For the text-containing cell, return its midpoint in (x, y) coordinate format. 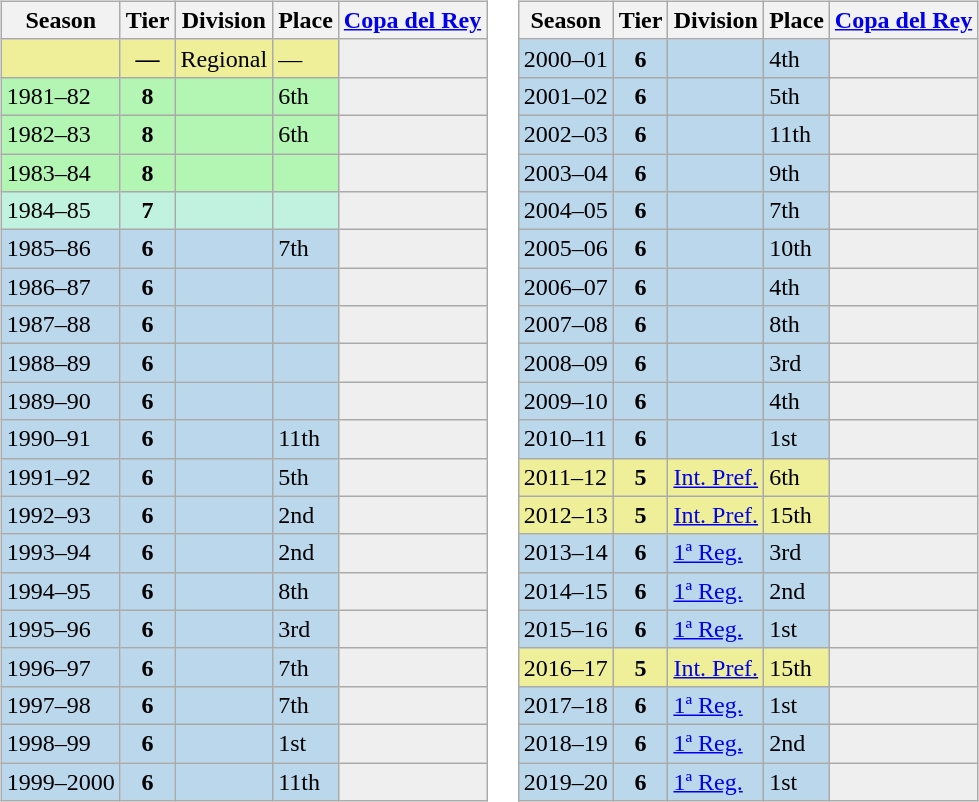
1995–96 (60, 629)
9th (797, 173)
2005–06 (566, 249)
1986–87 (60, 287)
7 (148, 211)
2017–18 (566, 705)
2006–07 (566, 287)
1998–99 (60, 743)
2003–04 (566, 173)
2004–05 (566, 211)
2000–01 (566, 58)
1990–91 (60, 439)
1981–82 (60, 96)
2015–16 (566, 629)
1984–85 (60, 211)
2007–08 (566, 325)
2013–14 (566, 553)
1988–89 (60, 363)
1997–98 (60, 705)
2019–20 (566, 781)
1994–95 (60, 591)
2011–12 (566, 477)
1996–97 (60, 667)
1987–88 (60, 325)
2001–02 (566, 96)
1993–94 (60, 553)
2012–13 (566, 515)
Regional (224, 58)
2016–17 (566, 667)
1989–90 (60, 401)
2014–15 (566, 591)
1985–86 (60, 249)
2010–11 (566, 439)
1991–92 (60, 477)
2009–10 (566, 401)
2002–03 (566, 134)
2018–19 (566, 743)
1983–84 (60, 173)
10th (797, 249)
2008–09 (566, 363)
1999–2000 (60, 781)
1982–83 (60, 134)
1992–93 (60, 515)
